Detect which cell encompasses the target text, then output its (X, Y) center coordinate. 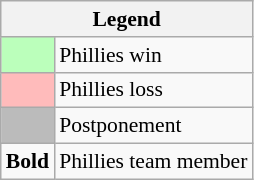
Phillies team member (153, 162)
Legend (127, 19)
Phillies loss (153, 90)
Phillies win (153, 55)
Postponement (153, 126)
Bold (28, 162)
